Detect which cell encompasses the target text, then output its [X, Y] center coordinate. 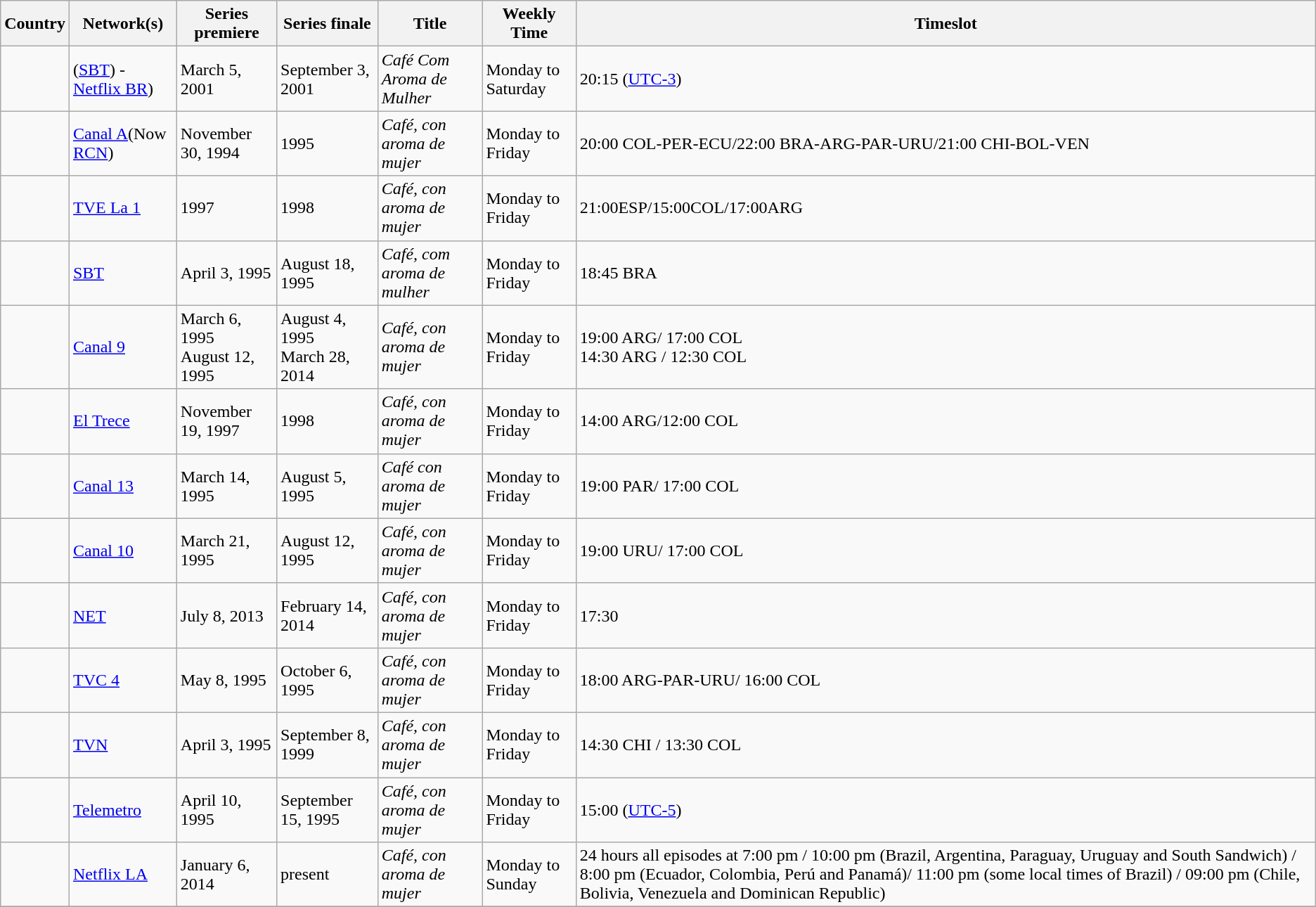
May 8, 1995 [226, 680]
15:00 (UTC-5) [946, 810]
August 18, 1995 [328, 273]
1995 [328, 143]
Telemetro [122, 810]
January 6, 2014 [226, 875]
March 5, 2001 [226, 79]
August 5, 1995 [328, 486]
September 15, 1995 [328, 810]
Netflix LA [122, 875]
March 21, 1995 [226, 551]
April 10, 1995 [226, 810]
July 8, 2013 [226, 615]
20:00 COL-PER-ECU/22:00 BRA-ARG-PAR-URU/21:00 CHI-BOL-VEN [946, 143]
Title [430, 24]
Timeslot [946, 24]
NET [122, 615]
1997 [226, 208]
Monday to Sunday [529, 875]
Canal 9 [122, 347]
Series premiere [226, 24]
19:00 PAR/ 17:00 COL [946, 486]
14:00 ARG/12:00 COL [946, 421]
Canal A(Now RCN) [122, 143]
Country [35, 24]
Weekly Time [529, 24]
21:00ESP/15:00COL/17:00ARG [946, 208]
Canal 10 [122, 551]
February 14, 2014 [328, 615]
March 14, 1995 [226, 486]
17:30 [946, 615]
Series finale [328, 24]
TVE La 1 [122, 208]
October 6, 1995 [328, 680]
TVC 4 [122, 680]
(SBT) - Netflix BR) [122, 79]
August 4, 1995March 28, 2014 [328, 347]
August 12, 1995 [328, 551]
March 6, 1995August 12, 1995 [226, 347]
Canal 13 [122, 486]
14:30 CHI / 13:30 COL [946, 745]
Café Com Aroma de Mulher [430, 79]
November 19, 1997 [226, 421]
September 8, 1999 [328, 745]
Café con aroma de mujer [430, 486]
18:45 BRA [946, 273]
19:00 URU/ 17:00 COL [946, 551]
18:00 ARG-PAR-URU/ 16:00 COL [946, 680]
19:00 ARG/ 17:00 COL14:30 ARG / 12:30 COL [946, 347]
El Trece [122, 421]
September 3, 2001 [328, 79]
Network(s) [122, 24]
Monday to Saturday [529, 79]
TVN [122, 745]
November 30, 1994 [226, 143]
Café, com aroma de mulher [430, 273]
20:15 (UTC-3) [946, 79]
present [328, 875]
SBT [122, 273]
